Identify which cell holds the provided text, then report its [X, Y] central coordinate. 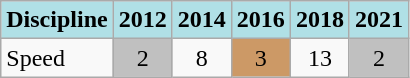
2016 [260, 20]
2021 [378, 20]
8 [202, 58]
Speed [57, 58]
3 [260, 58]
Discipline [57, 20]
2018 [320, 20]
2014 [202, 20]
2012 [142, 20]
13 [320, 58]
